From the cell containing the given text, extract its center point as [X, Y] coordinate. 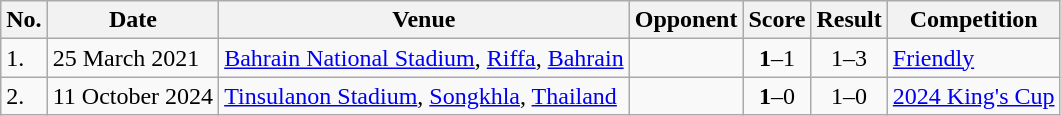
11 October 2024 [132, 96]
Date [132, 20]
Competition [974, 20]
Bahrain National Stadium, Riffa, Bahrain [424, 58]
Result [849, 20]
2. [24, 96]
Tinsulanon Stadium, Songkhla, Thailand [424, 96]
Opponent [686, 20]
2024 King's Cup [974, 96]
25 March 2021 [132, 58]
Friendly [974, 58]
Venue [424, 20]
1–3 [849, 58]
No. [24, 20]
Score [777, 20]
1. [24, 58]
1–1 [777, 58]
